Capture the cell that displays the provided text and extract its [x, y] central coordinate. 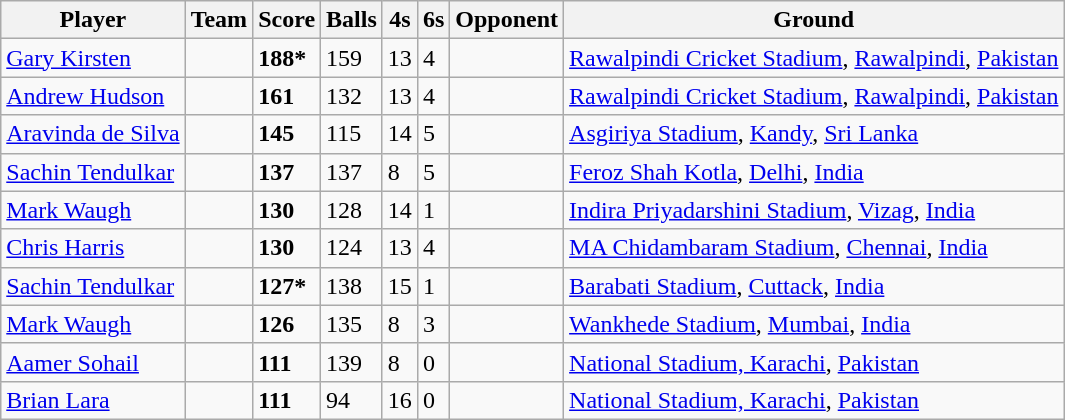
145 [287, 134]
3 [433, 324]
Andrew Hudson [93, 96]
Ground [814, 20]
124 [352, 248]
Player [93, 20]
Balls [352, 20]
MA Chidambaram Stadium, Chennai, India [814, 248]
Barabati Stadium, Cuttack, India [814, 286]
16 [400, 400]
Score [287, 20]
15 [400, 286]
Indira Priyadarshini Stadium, Vizag, India [814, 210]
188* [287, 58]
Feroz Shah Kotla, Delhi, India [814, 172]
138 [352, 286]
127* [287, 286]
115 [352, 134]
135 [352, 324]
Opponent [507, 20]
161 [287, 96]
Chris Harris [93, 248]
6s [433, 20]
Brian Lara [93, 400]
126 [287, 324]
4s [400, 20]
Wankhede Stadium, Mumbai, India [814, 324]
Team [219, 20]
159 [352, 58]
Aamer Sohail [93, 362]
Asgiriya Stadium, Kandy, Sri Lanka [814, 134]
139 [352, 362]
Aravinda de Silva [93, 134]
Gary Kirsten [93, 58]
132 [352, 96]
128 [352, 210]
94 [352, 400]
